Pinpoint the cell where the given text exists, returning its (X, Y) midpoint coordinate. 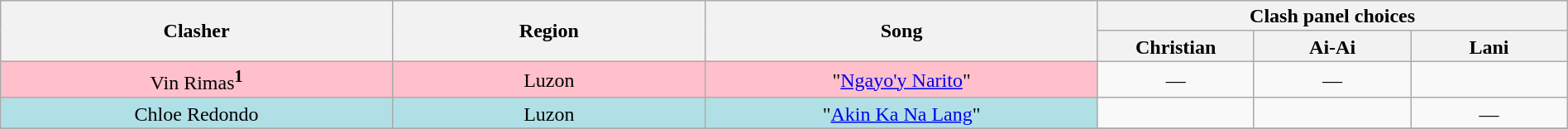
Lani (1489, 46)
Chloe Redondo (197, 112)
Region (549, 31)
"Ngayo'y Narito" (901, 79)
Clash panel choices (1332, 17)
Christian (1176, 46)
Ai-Ai (1331, 46)
Clasher (197, 31)
Vin Rimas1 (197, 79)
"Akin Ka Na Lang" (901, 112)
Song (901, 31)
